Locate the cell with the specified text and output its (x, y) center coordinate. 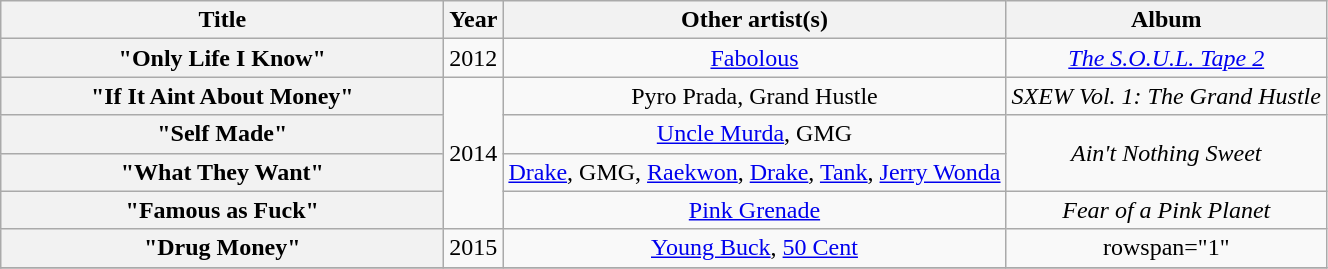
"Drug Money" (222, 248)
Drake, GMG, Raekwon, Drake, Tank, Jerry Wonda (754, 172)
"Only Life I Know" (222, 58)
Fabolous (754, 58)
2015 (474, 248)
Fear of a Pink Planet (1166, 210)
"What They Want" (222, 172)
"Famous as Fuck" (222, 210)
Title (222, 20)
Pink Grenade (754, 210)
The S.O.U.L. Tape 2 (1166, 58)
rowspan="1" (1166, 248)
"If It Aint About Money" (222, 96)
"Self Made" (222, 134)
Pyro Prada, Grand Hustle (754, 96)
SXEW Vol. 1: The Grand Hustle (1166, 96)
Album (1166, 20)
2012 (474, 58)
Uncle Murda, GMG (754, 134)
2014 (474, 153)
Year (474, 20)
Ain't Nothing Sweet (1166, 153)
Other artist(s) (754, 20)
Young Buck, 50 Cent (754, 248)
